From the cell containing the given text, extract its center point as [x, y] coordinate. 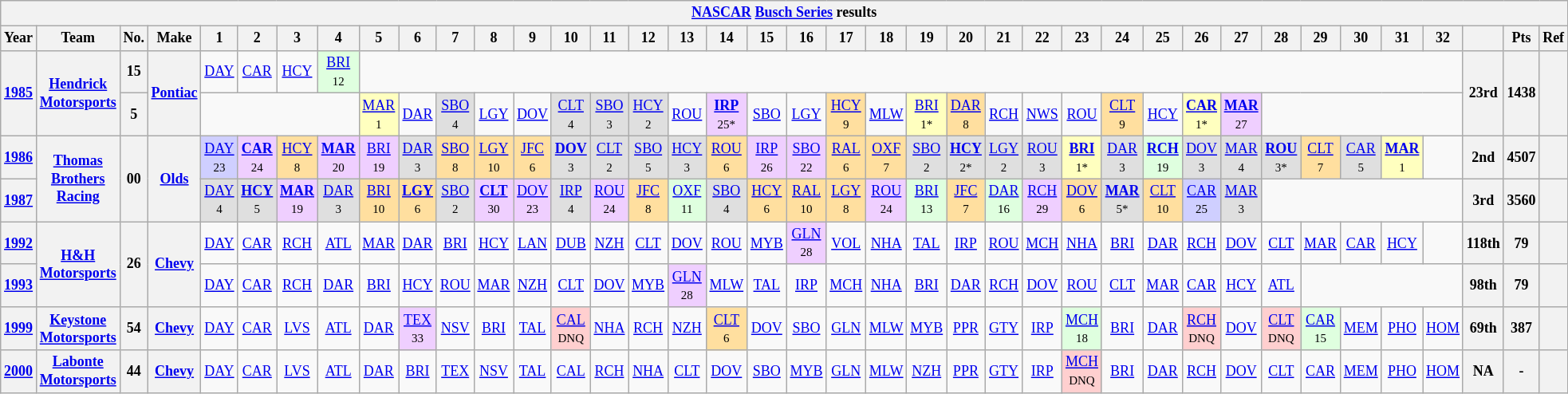
CLT30 [494, 200]
RCH29 [1042, 200]
LGY10 [494, 157]
4 [338, 38]
HCY3 [687, 157]
3rd [1483, 200]
CLT6 [726, 329]
24 [1122, 38]
2 [257, 38]
Labonte Motorsports [78, 372]
BRI19 [379, 157]
HCY8 [297, 157]
7 [455, 38]
1 [219, 38]
1992 [19, 243]
RCHDNQ [1202, 329]
No. [134, 38]
20 [967, 38]
387 [1522, 329]
IRP26 [766, 157]
8 [494, 38]
- [1522, 372]
LAN [533, 243]
CAR24 [257, 157]
6 [418, 38]
H&H Motorsports [78, 265]
NWS [1042, 115]
69th [1483, 329]
NA [1483, 372]
00 [134, 179]
HCY9 [846, 115]
SBO22 [806, 157]
MCH18 [1082, 329]
VOL [846, 243]
Pontiac [174, 93]
DOV6 [1082, 200]
1438 [1522, 93]
1986 [19, 157]
Ref [1554, 38]
17 [846, 38]
LGY2 [1003, 157]
HCY2 [648, 115]
2nd [1483, 157]
HCY5 [257, 200]
DAY4 [219, 200]
118th [1483, 243]
54 [134, 329]
DUB [571, 243]
MAR3 [1241, 200]
Thomas Brothers Racing [78, 179]
3 [297, 38]
CAR1* [1202, 115]
28 [1281, 38]
IRP4 [571, 200]
MAR27 [1241, 115]
31 [1402, 38]
Make [174, 38]
SBO8 [455, 157]
RAL10 [806, 200]
HCY6 [766, 200]
2000 [19, 372]
98th [1483, 286]
CALDNQ [571, 329]
TEX33 [418, 329]
SBO3 [609, 115]
1985 [19, 93]
ROU6 [726, 157]
BRI12 [338, 72]
11 [609, 38]
30 [1361, 38]
1999 [19, 329]
RCH19 [1163, 157]
19 [927, 38]
CAL [571, 372]
BRI13 [927, 200]
MCHDNQ [1082, 372]
CLT10 [1163, 200]
Team [78, 38]
JFC8 [648, 200]
13 [687, 38]
12 [648, 38]
LGY6 [418, 200]
OXF7 [887, 157]
23rd [1483, 93]
DOV23 [533, 200]
CAR25 [1202, 200]
CLT7 [1321, 157]
29 [1321, 38]
9 [533, 38]
IRP25* [726, 115]
22 [1042, 38]
14 [726, 38]
MAR4 [1241, 157]
27 [1241, 38]
ROU3* [1281, 157]
Keystone Motorsports [78, 329]
CLT4 [571, 115]
10 [571, 38]
DAY23 [219, 157]
MAR5* [1122, 200]
Pts [1522, 38]
ROU3 [1042, 157]
CLT9 [1122, 115]
JFC6 [533, 157]
SBO5 [648, 157]
DAR8 [967, 115]
TEX [455, 372]
1987 [19, 200]
44 [134, 372]
Year [19, 38]
4507 [1522, 157]
CAR15 [1321, 329]
CLTDNQ [1281, 329]
3560 [1522, 200]
RAL6 [846, 157]
Hendrick Motorsports [78, 93]
BRI10 [379, 200]
1993 [19, 286]
MAR20 [338, 157]
16 [806, 38]
JFC7 [967, 200]
NASCAR Busch Series results [785, 13]
DAR16 [1003, 200]
CLT2 [609, 157]
LGY8 [846, 200]
Olds [174, 179]
21 [1003, 38]
HCY2* [967, 157]
18 [887, 38]
32 [1444, 38]
CAR5 [1361, 157]
OXF11 [687, 200]
MAR19 [297, 200]
23 [1082, 38]
25 [1163, 38]
